Scan for the cell matching the given text and deliver its (X, Y) coordinate at center. 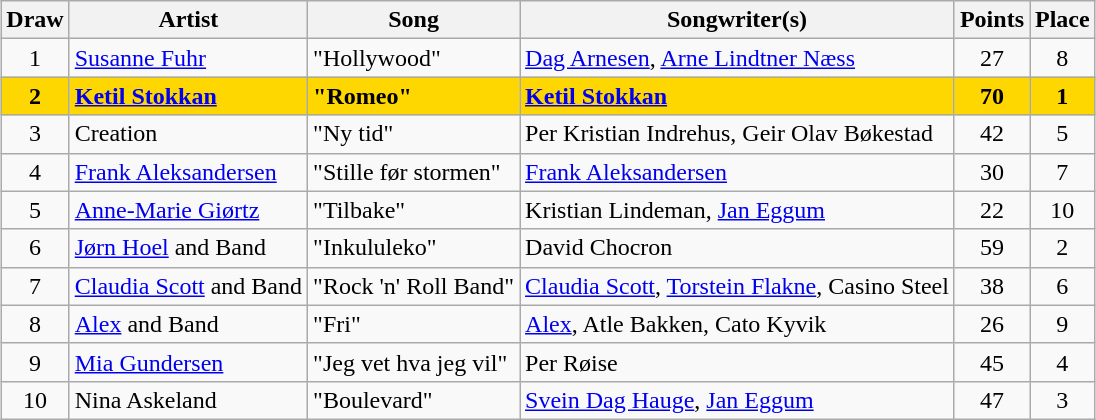
22 (992, 210)
Place (1063, 20)
42 (992, 134)
David Chocron (738, 248)
Jørn Hoel and Band (188, 248)
Dag Arnesen, Arne Lindtner Næss (738, 58)
Artist (188, 20)
"Hollywood" (414, 58)
"Tilbake" (414, 210)
Nina Askeland (188, 400)
"Rock 'n' Roll Band" (414, 286)
Anne-Marie Giørtz (188, 210)
"Inkululeko" (414, 248)
Song (414, 20)
"Romeo" (414, 96)
Svein Dag Hauge, Jan Eggum (738, 400)
Alex and Band (188, 324)
30 (992, 172)
Susanne Fuhr (188, 58)
Per Røise (738, 362)
"Stille før stormen" (414, 172)
"Ny tid" (414, 134)
Mia Gundersen (188, 362)
Claudia Scott and Band (188, 286)
"Fri" (414, 324)
Claudia Scott, Torstein Flakne, Casino Steel (738, 286)
Points (992, 20)
"Jeg vet hva jeg vil" (414, 362)
45 (992, 362)
38 (992, 286)
Kristian Lindeman, Jan Eggum (738, 210)
47 (992, 400)
Per Kristian Indrehus, Geir Olav Bøkestad (738, 134)
26 (992, 324)
27 (992, 58)
Creation (188, 134)
Songwriter(s) (738, 20)
59 (992, 248)
70 (992, 96)
"Boulevard" (414, 400)
Draw (35, 20)
Alex, Atle Bakken, Cato Kyvik (738, 324)
